Provide the [X, Y] coordinate of the cell's center where the given text is located.  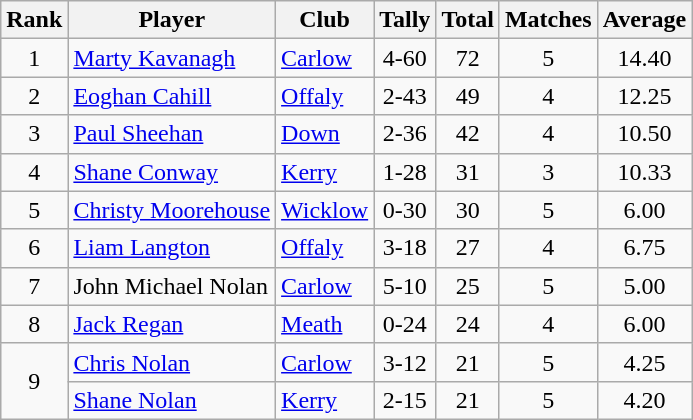
Christy Moorehouse [172, 210]
Club [325, 20]
John Michael Nolan [172, 286]
49 [468, 96]
42 [468, 134]
10.50 [644, 134]
24 [468, 324]
0-30 [405, 210]
4.20 [644, 400]
30 [468, 210]
8 [34, 324]
2-15 [405, 400]
Marty Kavanagh [172, 58]
25 [468, 286]
Liam Langton [172, 248]
2-43 [405, 96]
6 [34, 248]
Down [325, 134]
Average [644, 20]
10.33 [644, 172]
Eoghan Cahill [172, 96]
3-18 [405, 248]
4-60 [405, 58]
Tally [405, 20]
Meath [325, 324]
4.25 [644, 362]
27 [468, 248]
5-10 [405, 286]
2 [34, 96]
72 [468, 58]
1 [34, 58]
Rank [34, 20]
Chris Nolan [172, 362]
14.40 [644, 58]
6.75 [644, 248]
9 [34, 381]
Player [172, 20]
Total [468, 20]
Jack Regan [172, 324]
Paul Sheehan [172, 134]
Matches [548, 20]
2-36 [405, 134]
Wicklow [325, 210]
Shane Nolan [172, 400]
5.00 [644, 286]
0-24 [405, 324]
12.25 [644, 96]
Shane Conway [172, 172]
3-12 [405, 362]
7 [34, 286]
1-28 [405, 172]
31 [468, 172]
